Detect which cell encompasses the target text, then output its [X, Y] center coordinate. 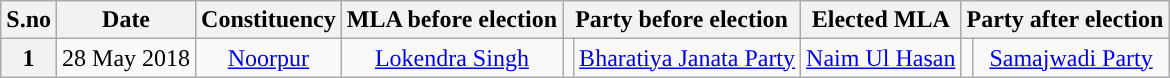
1 [29, 58]
Lokendra Singh [452, 58]
Samajwadi Party [1070, 58]
MLA before election [452, 20]
28 May 2018 [126, 58]
S.no [29, 20]
Bharatiya Janata Party [688, 58]
Elected MLA [881, 20]
Naim Ul Hasan [881, 58]
Party after election [1065, 20]
Party before election [682, 20]
Date [126, 20]
Noorpur [269, 58]
Constituency [269, 20]
